From the cell containing the given text, extract its center point as [X, Y] coordinate. 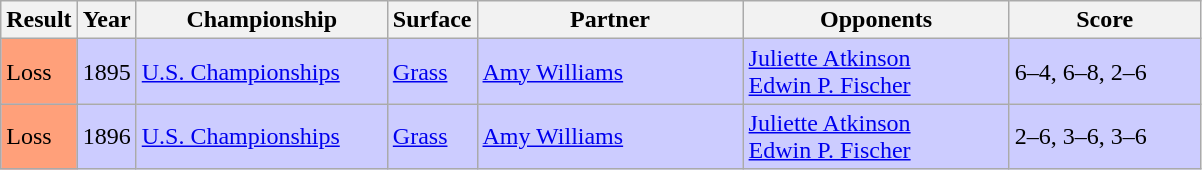
Result [39, 20]
6–4, 6–8, 2–6 [1104, 72]
Partner [610, 20]
Championship [262, 20]
1895 [106, 72]
Score [1104, 20]
Surface [432, 20]
Year [106, 20]
2–6, 3–6, 3–6 [1104, 136]
1896 [106, 136]
Opponents [876, 20]
